Provide the [x, y] coordinate of the cell's center where the given text is located.  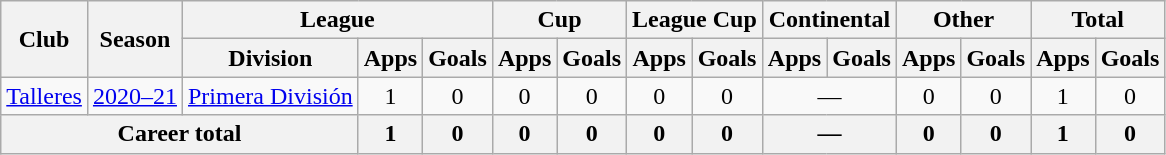
Club [44, 39]
2020–21 [134, 96]
Continental [829, 20]
Talleres [44, 96]
Season [134, 39]
Total [1098, 20]
Career total [180, 134]
Other [963, 20]
Primera División [270, 96]
League Cup [695, 20]
League [337, 20]
Division [270, 58]
Cup [559, 20]
